Search for the cell housing the specified text and yield its [X, Y] center coordinate. 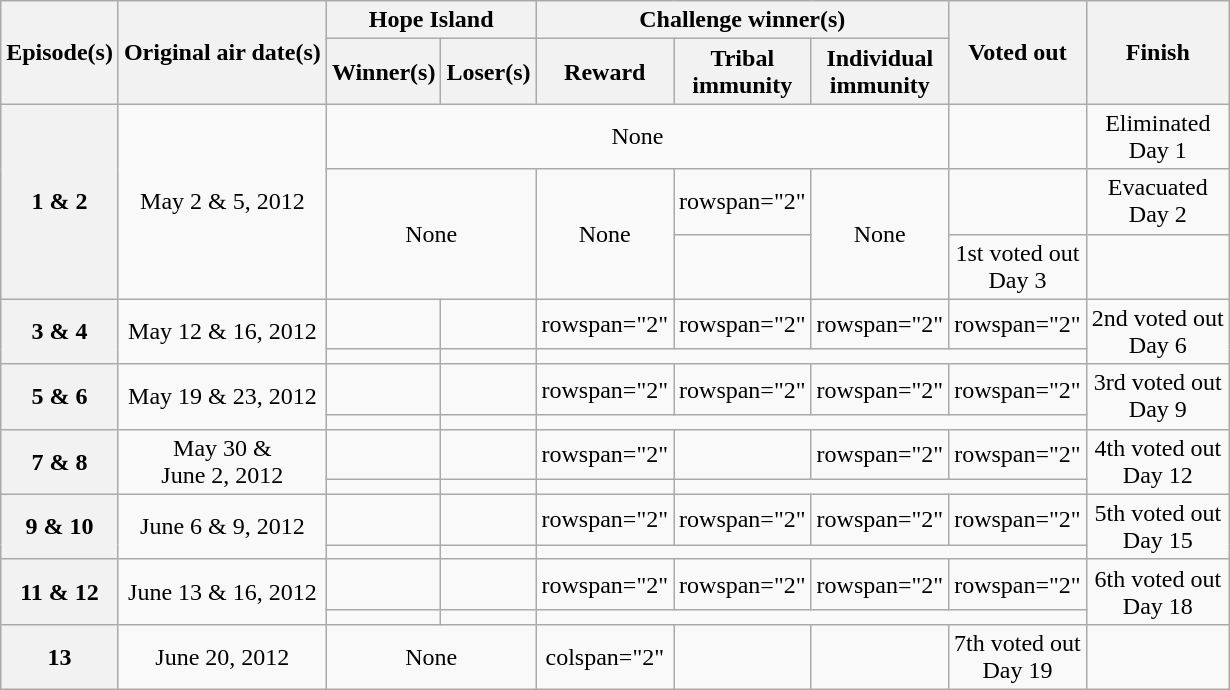
Original air date(s) [222, 52]
Loser(s) [488, 72]
6th voted outDay 18 [1158, 592]
EliminatedDay 1 [1158, 136]
Episode(s) [60, 52]
June 6 & 9, 2012 [222, 526]
Hope Island [431, 20]
May 12 & 16, 2012 [222, 332]
June 13 & 16, 2012 [222, 592]
3rd voted outDay 9 [1158, 396]
7 & 8 [60, 462]
1st voted outDay 3 [1018, 266]
13 [60, 656]
2nd voted outDay 6 [1158, 332]
Finish [1158, 52]
9 & 10 [60, 526]
Winner(s) [384, 72]
3 & 4 [60, 332]
June 20, 2012 [222, 656]
May 30 &June 2, 2012 [222, 462]
5 & 6 [60, 396]
7th voted outDay 19 [1018, 656]
Tribalimmunity [743, 72]
5th voted outDay 15 [1158, 526]
May 19 & 23, 2012 [222, 396]
Individualimmunity [880, 72]
Voted out [1018, 52]
1 & 2 [60, 202]
EvacuatedDay 2 [1158, 202]
colspan="2" [605, 656]
11 & 12 [60, 592]
Reward [605, 72]
4th voted outDay 12 [1158, 462]
Challenge winner(s) [742, 20]
May 2 & 5, 2012 [222, 202]
